Locate the cell with the specified text and output its [X, Y] center coordinate. 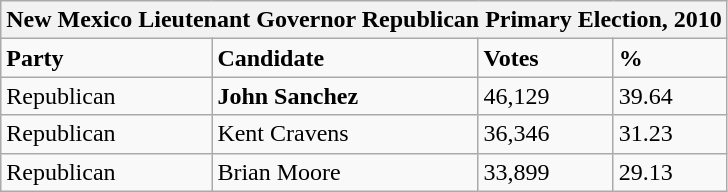
New Mexico Lieutenant Governor Republican Primary Election, 2010 [364, 20]
Brian Moore [345, 172]
39.64 [670, 96]
33,899 [546, 172]
Votes [546, 58]
29.13 [670, 172]
Party [106, 58]
36,346 [546, 134]
% [670, 58]
46,129 [546, 96]
Candidate [345, 58]
John Sanchez [345, 96]
Kent Cravens [345, 134]
31.23 [670, 134]
